Locate the cell with the specified text and output its (X, Y) center coordinate. 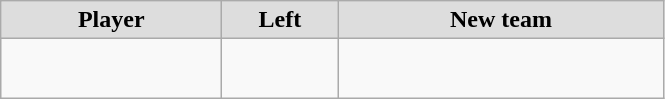
Left (280, 20)
New team (501, 20)
Player (112, 20)
